Capture the cell that displays the provided text and extract its (x, y) central coordinate. 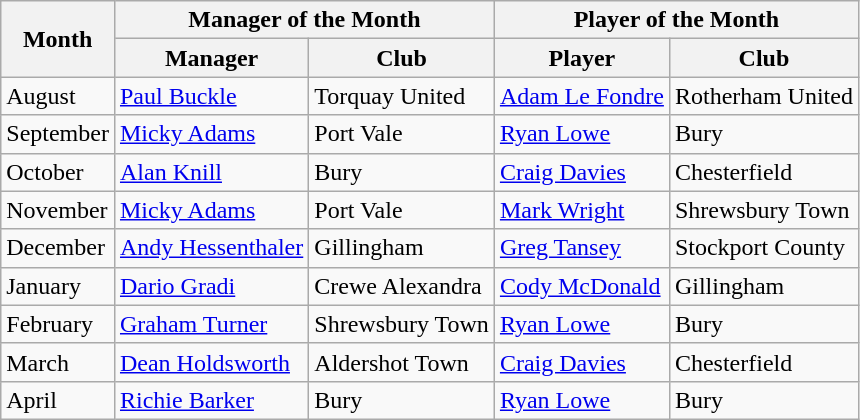
Crewe Alexandra (402, 286)
Dean Holdsworth (211, 362)
Aldershot Town (402, 362)
March (58, 362)
Richie Barker (211, 400)
Alan Knill (211, 172)
Mark Wright (582, 210)
Manager of the Month (304, 20)
Graham Turner (211, 324)
February (58, 324)
January (58, 286)
Player of the Month (676, 20)
April (58, 400)
Paul Buckle (211, 96)
Player (582, 58)
Cody McDonald (582, 286)
August (58, 96)
September (58, 134)
October (58, 172)
November (58, 210)
Greg Tansey (582, 248)
Manager (211, 58)
Dario Gradi (211, 286)
December (58, 248)
Stockport County (764, 248)
Adam Le Fondre (582, 96)
Rotherham United (764, 96)
Torquay United (402, 96)
Month (58, 39)
Andy Hessenthaler (211, 248)
